Return the (x, y) coordinate for the center point of the cell that contains the specified text.  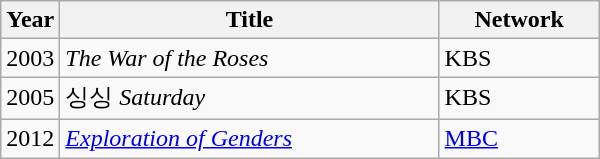
MBC (519, 138)
The War of the Roses (250, 58)
싱싱 Saturday (250, 98)
2012 (30, 138)
2003 (30, 58)
Year (30, 20)
Title (250, 20)
Exploration of Genders (250, 138)
Network (519, 20)
2005 (30, 98)
